Identify which cell holds the provided text, then report its (X, Y) central coordinate. 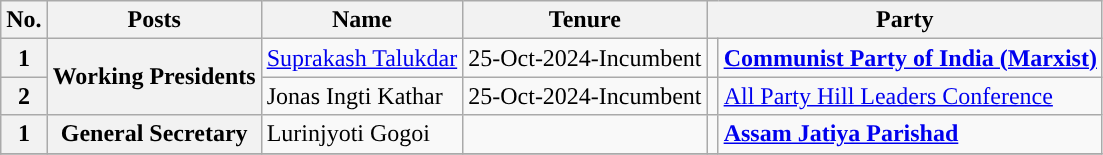
Party (904, 20)
General Secretary (154, 134)
Suprakash Talukdar (362, 58)
Lurinjyoti Gogoi (362, 134)
Working Presidents (154, 77)
No. (24, 20)
All Party Hill Leaders Conference (910, 96)
Posts (154, 20)
2 (24, 96)
Assam Jatiya Parishad (910, 134)
Tenure (585, 20)
Communist Party of India (Marxist) (910, 58)
Jonas Ingti Kathar (362, 96)
Name (362, 20)
